Return the [X, Y] coordinate for the center point of the cell that contains the specified text.  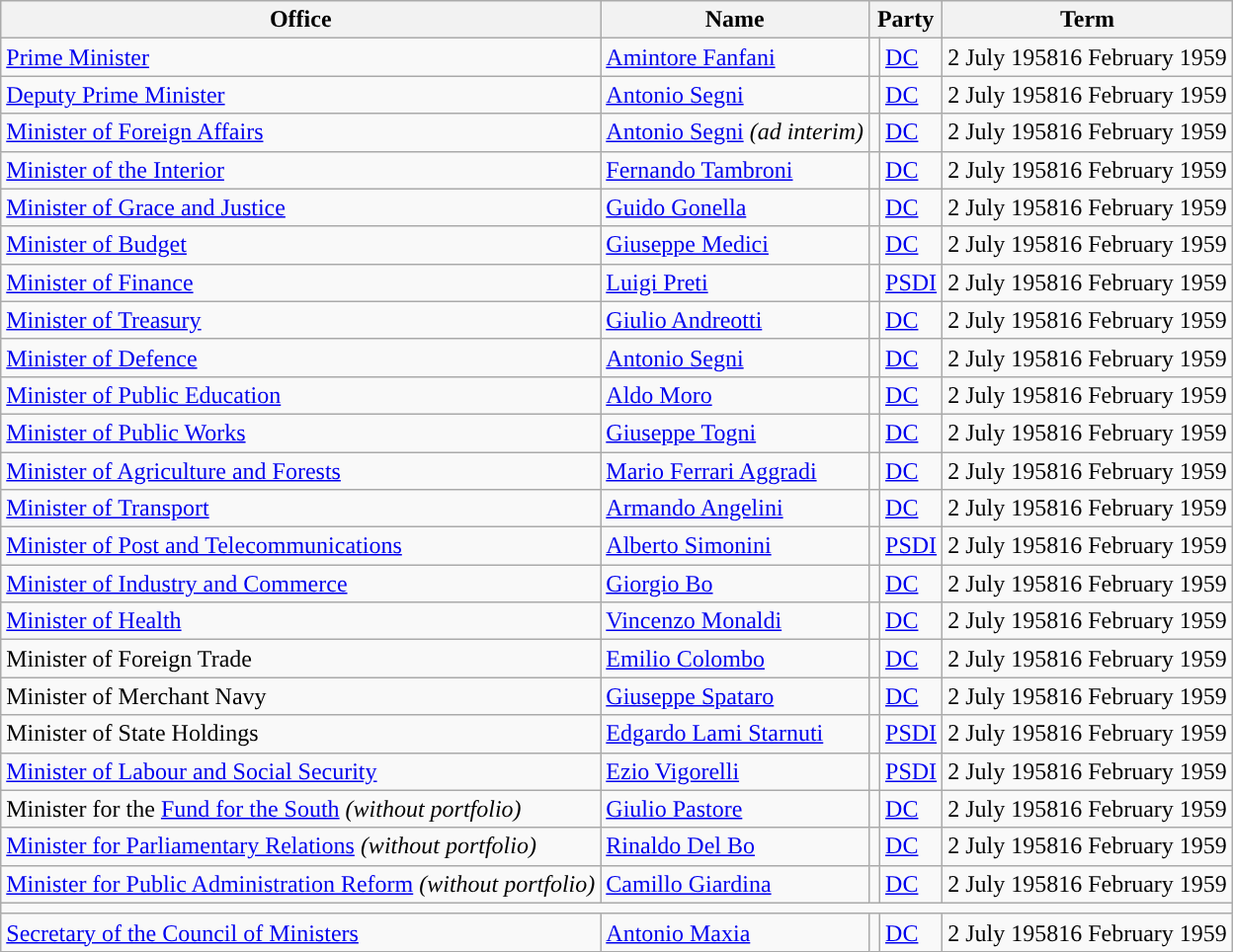
Antonio Maxia [735, 932]
Minister of Grace and Justice [300, 207]
Camillo Giardina [735, 884]
Minister for the Fund for the South (without portfolio) [300, 809]
Aldo Moro [735, 395]
Giuseppe Medici [735, 245]
Minister of State Holdings [300, 734]
Giorgio Bo [735, 584]
Minister of Finance [300, 282]
Armando Angelini [735, 509]
Name [735, 20]
Mario Ferrari Aggradi [735, 471]
Minister of the Interior [300, 170]
Giulio Pastore [735, 809]
Rinaldo Del Bo [735, 846]
Minister of Post and Telecommunications [300, 546]
Emilio Colombo [735, 659]
Minister for Public Administration Reform (without portfolio) [300, 884]
Term [1088, 20]
Minister of Agriculture and Forests [300, 471]
Minister of Health [300, 621]
Fernando Tambroni [735, 170]
Amintore Fanfani [735, 57]
Giuseppe Togni [735, 433]
Minister of Public Works [300, 433]
Alberto Simonini [735, 546]
Guido Gonella [735, 207]
Antonio Segni (ad interim) [735, 132]
Minister of Treasury [300, 320]
Ezio Vigorelli [735, 771]
Minister of Industry and Commerce [300, 584]
Deputy Prime Minister [300, 95]
Minister of Transport [300, 509]
Office [300, 20]
Prime Minister [300, 57]
Minister of Budget [300, 245]
Edgardo Lami Starnuti [735, 734]
Vincenzo Monaldi [735, 621]
Secretary of the Council of Ministers [300, 932]
Minister of Foreign Affairs [300, 132]
Minister of Labour and Social Security [300, 771]
Party [905, 20]
Luigi Preti [735, 282]
Giuseppe Spataro [735, 696]
Minister for Parliamentary Relations (without portfolio) [300, 846]
Minister of Foreign Trade [300, 659]
Minister of Public Education [300, 395]
Minister of Merchant Navy [300, 696]
Minister of Defence [300, 357]
Giulio Andreotti [735, 320]
